Provide the (X, Y) coordinate of the cell's center where the given text is located.  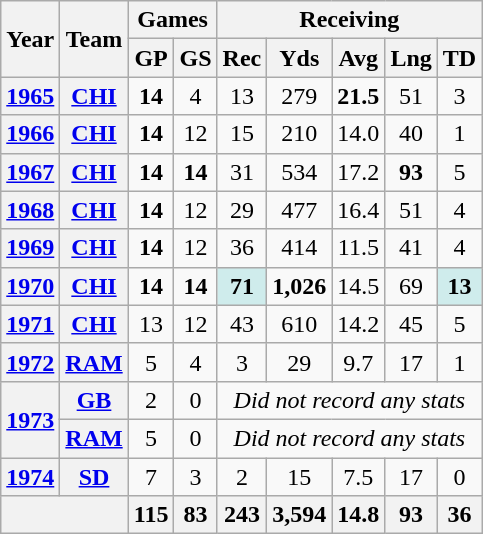
11.5 (358, 248)
16.4 (358, 210)
115 (151, 515)
14.5 (358, 286)
Yds (300, 58)
GP (151, 58)
1974 (30, 477)
14.0 (358, 134)
3,594 (300, 515)
9.7 (358, 362)
31 (242, 172)
GB (94, 400)
71 (242, 286)
1,026 (300, 286)
69 (411, 286)
534 (300, 172)
45 (411, 324)
41 (411, 248)
1966 (30, 134)
210 (300, 134)
Lng (411, 58)
279 (300, 96)
17.2 (358, 172)
610 (300, 324)
Rec (242, 58)
Receiving (350, 20)
1971 (30, 324)
414 (300, 248)
7.5 (358, 477)
1972 (30, 362)
SD (94, 477)
477 (300, 210)
1969 (30, 248)
1968 (30, 210)
83 (196, 515)
14.2 (358, 324)
Games (172, 20)
43 (242, 324)
14.8 (358, 515)
TD (459, 58)
21.5 (358, 96)
Year (30, 39)
40 (411, 134)
243 (242, 515)
1967 (30, 172)
7 (151, 477)
GS (196, 58)
1965 (30, 96)
Avg (358, 58)
1970 (30, 286)
Team (94, 39)
1973 (30, 419)
